Return [x, y] of the center of cell containing provided text 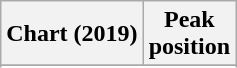
Chart (2019) [72, 34]
Peakposition [189, 34]
